Locate the cell with the specified text and output its [X, Y] center coordinate. 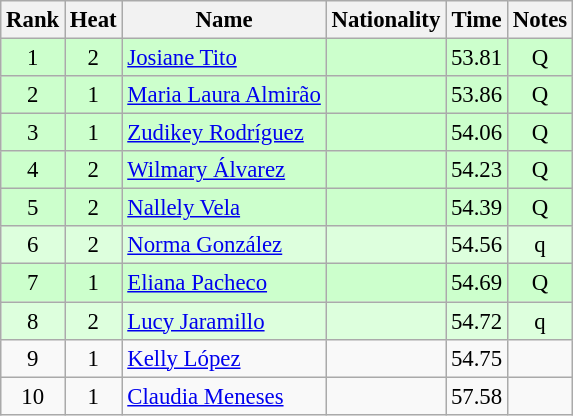
Rank [33, 20]
Kelly López [224, 358]
Eliana Pacheco [224, 283]
Wilmary Álvarez [224, 170]
53.86 [477, 95]
7 [33, 283]
54.56 [477, 245]
5 [33, 208]
Zudikey Rodríguez [224, 133]
57.58 [477, 396]
Norma González [224, 245]
Claudia Meneses [224, 396]
8 [33, 321]
Nationality [386, 20]
Name [224, 20]
54.39 [477, 208]
6 [33, 245]
9 [33, 358]
Notes [540, 20]
Lucy Jaramillo [224, 321]
54.75 [477, 358]
Josiane Tito [224, 58]
4 [33, 170]
54.72 [477, 321]
Maria Laura Almirão [224, 95]
Time [477, 20]
10 [33, 396]
53.81 [477, 58]
54.06 [477, 133]
54.69 [477, 283]
54.23 [477, 170]
3 [33, 133]
Nallely Vela [224, 208]
Heat [94, 20]
